Find where the given text appears and provide that cell's center as [X, Y] coordinate. 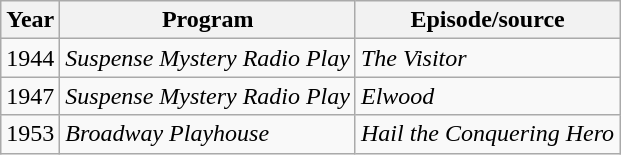
1953 [30, 134]
1947 [30, 96]
Broadway Playhouse [208, 134]
Episode/source [487, 20]
1944 [30, 58]
Year [30, 20]
The Visitor [487, 58]
Hail the Conquering Hero [487, 134]
Elwood [487, 96]
Program [208, 20]
